Find where the given text appears and provide that cell's center as [X, Y] coordinate. 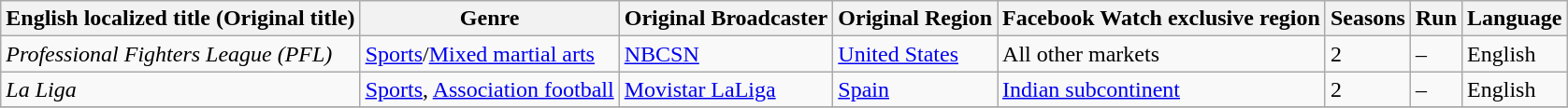
NBCSN [726, 54]
United States [915, 54]
Genre [490, 19]
Movistar LaLiga [726, 89]
Original Broadcaster [726, 19]
English localized title (Original title) [180, 19]
Professional Fighters League (PFL) [180, 54]
Spain [915, 89]
La Liga [180, 89]
Sports, Association football [490, 89]
Original Region [915, 19]
Indian subcontinent [1161, 89]
All other markets [1161, 54]
Run [1436, 19]
Facebook Watch exclusive region [1161, 19]
Sports/Mixed martial arts [490, 54]
Seasons [1367, 19]
Language [1515, 19]
